Extract the (x, y) coordinate from the center of the cell holding the provided text.  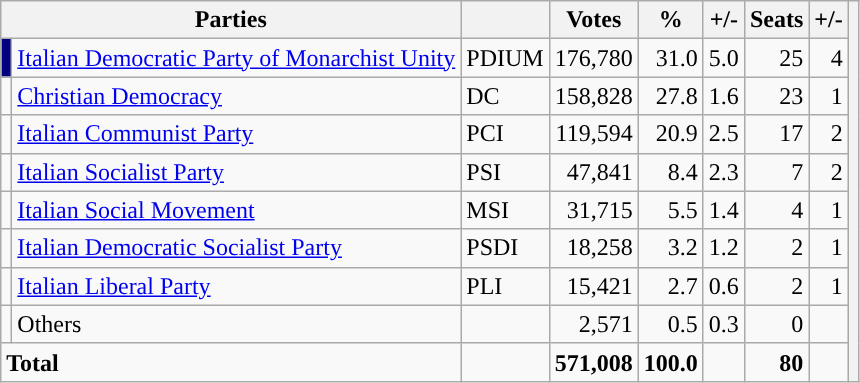
15,421 (594, 286)
2,571 (594, 324)
Votes (594, 20)
100.0 (670, 362)
Total (231, 362)
571,008 (594, 362)
47,841 (594, 172)
0 (776, 324)
1.2 (724, 248)
1.6 (724, 96)
PSDI (505, 248)
Italian Social Movement (236, 210)
Christian Democracy (236, 96)
Seats (776, 20)
MSI (505, 210)
20.9 (670, 134)
17 (776, 134)
Italian Liberal Party (236, 286)
2.3 (724, 172)
Italian Democratic Party of Monarchist Unity (236, 58)
0.5 (670, 324)
PLI (505, 286)
2.5 (724, 134)
Parties (231, 20)
176,780 (594, 58)
PCI (505, 134)
Italian Communist Party (236, 134)
DC (505, 96)
7 (776, 172)
3.2 (670, 248)
PDIUM (505, 58)
2.7 (670, 286)
25 (776, 58)
8.4 (670, 172)
1.4 (724, 210)
158,828 (594, 96)
0.6 (724, 286)
5.0 (724, 58)
% (670, 20)
18,258 (594, 248)
PSI (505, 172)
31,715 (594, 210)
31.0 (670, 58)
Others (236, 324)
Italian Socialist Party (236, 172)
0.3 (724, 324)
23 (776, 96)
80 (776, 362)
119,594 (594, 134)
27.8 (670, 96)
Italian Democratic Socialist Party (236, 248)
5.5 (670, 210)
